Scan for the cell matching the given text and deliver its [x, y] coordinate at center. 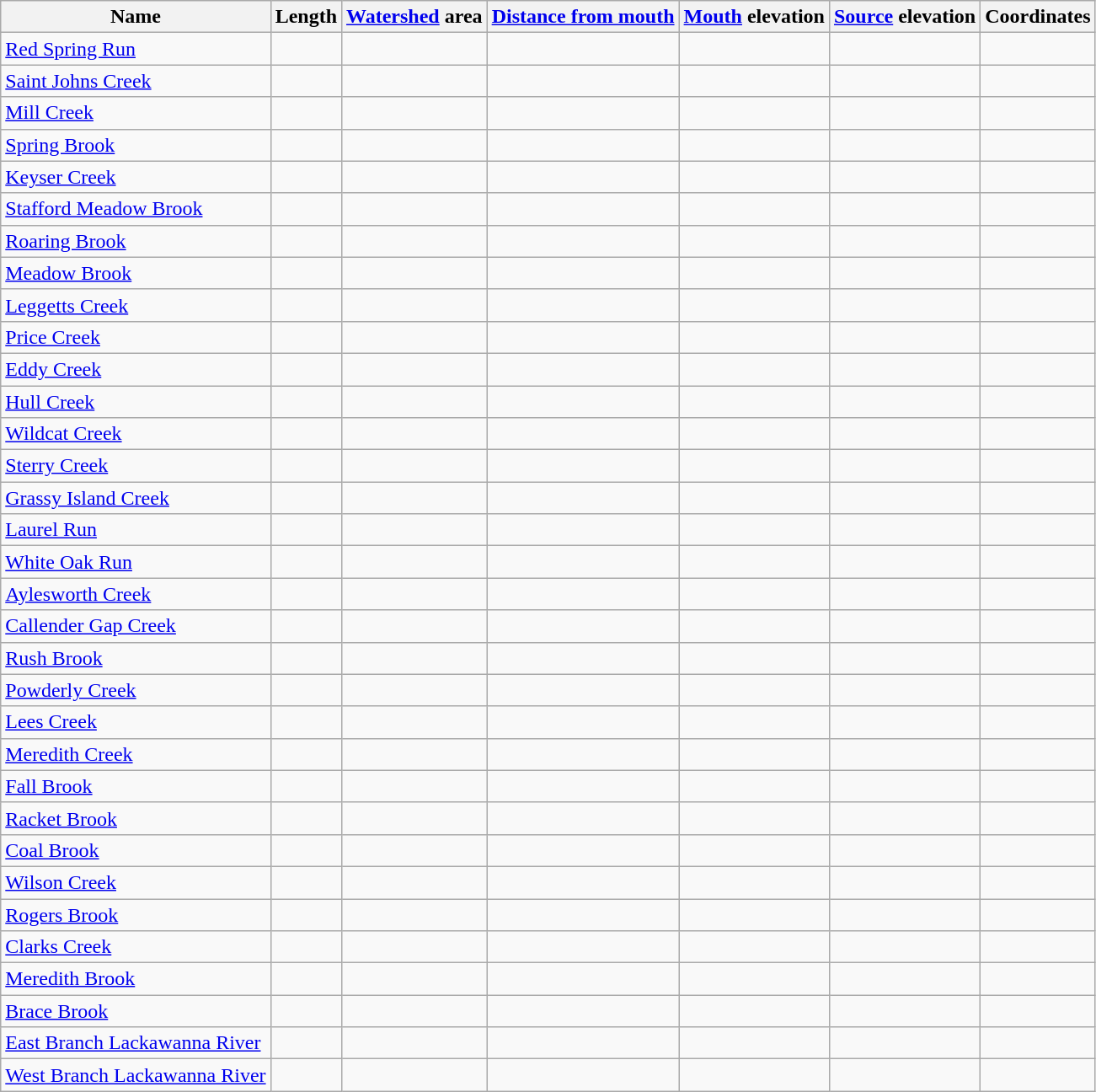
Rush Brook [136, 658]
Rogers Brook [136, 914]
Meadow Brook [136, 273]
Sterry Creek [136, 466]
Saint Johns Creek [136, 81]
Clarks Creek [136, 947]
Coal Brook [136, 850]
Wilson Creek [136, 882]
Laurel Run [136, 530]
Price Creek [136, 337]
Distance from mouth [583, 17]
Meredith Brook [136, 979]
Wildcat Creek [136, 434]
East Branch Lackawanna River [136, 1043]
Powderly Creek [136, 690]
Leggetts Creek [136, 305]
Lees Creek [136, 722]
Stafford Meadow Brook [136, 209]
Watershed area [414, 17]
White Oak Run [136, 562]
Fall Brook [136, 786]
Source elevation [905, 17]
Red Spring Run [136, 49]
Hull Creek [136, 402]
Racket Brook [136, 818]
Length [306, 17]
Mill Creek [136, 113]
Brace Brook [136, 1011]
Spring Brook [136, 145]
Aylesworth Creek [136, 594]
Roaring Brook [136, 241]
Eddy Creek [136, 369]
Keyser Creek [136, 177]
Meredith Creek [136, 754]
West Branch Lackawanna River [136, 1075]
Name [136, 17]
Mouth elevation [754, 17]
Coordinates [1038, 17]
Grassy Island Creek [136, 498]
Callender Gap Creek [136, 626]
